For the text-containing cell, return its midpoint in [X, Y] coordinate format. 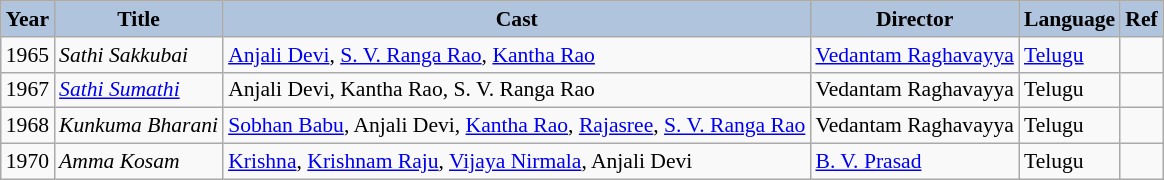
Amma Kosam [138, 162]
Sobhan Babu, Anjali Devi, Kantha Rao, Rajasree, S. V. Ranga Rao [516, 126]
1968 [28, 126]
1967 [28, 90]
Language [1070, 19]
1970 [28, 162]
Title [138, 19]
Anjali Devi, S. V. Ranga Rao, Kantha Rao [516, 55]
Cast [516, 19]
Ref [1141, 19]
B. V. Prasad [914, 162]
Krishna, Krishnam Raju, Vijaya Nirmala, Anjali Devi [516, 162]
Sathi Sumathi [138, 90]
Director [914, 19]
Sathi Sakkubai [138, 55]
Year [28, 19]
Kunkuma Bharani [138, 126]
Anjali Devi, Kantha Rao, S. V. Ranga Rao [516, 90]
1965 [28, 55]
